Provide the (X, Y) coordinate of the cell's center where the given text is located.  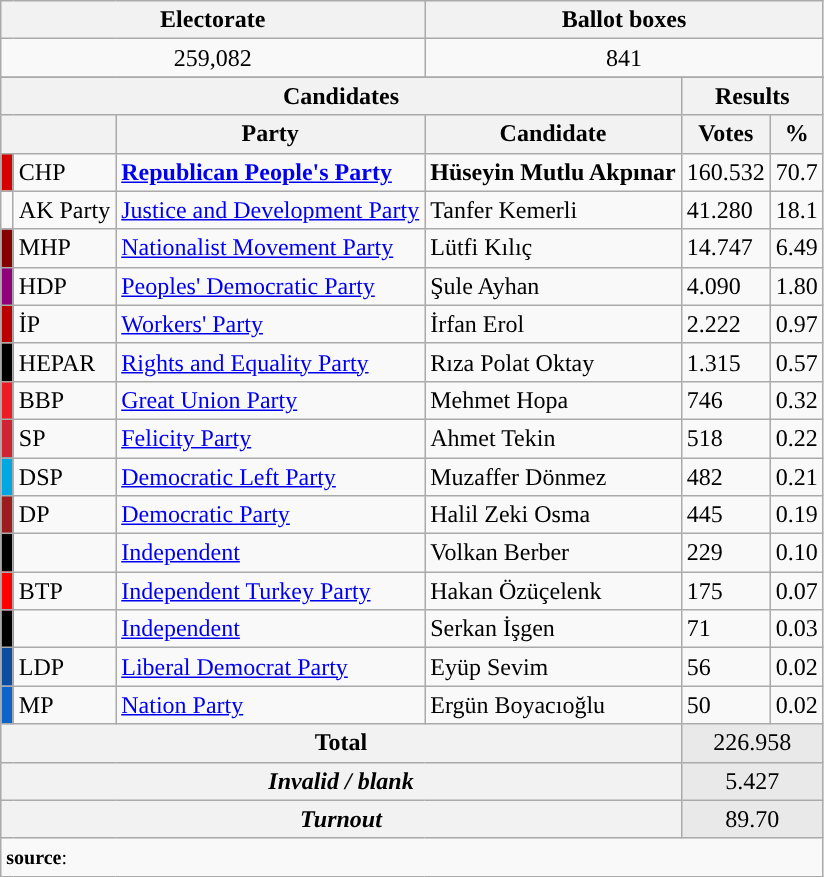
Candidates (341, 96)
71 (726, 629)
14.747 (726, 248)
BBP (64, 400)
50 (726, 705)
Şule Ayhan (553, 286)
18.1 (796, 210)
0.03 (796, 629)
Party (270, 134)
Democratic Party (270, 515)
MHP (64, 248)
Halil Zeki Osma (553, 515)
0.10 (796, 553)
BTP (64, 591)
41.280 (726, 210)
Total (341, 743)
Volkan Berber (553, 553)
5.427 (752, 781)
Rights and Equality Party (270, 362)
226.958 (752, 743)
Liberal Democrat Party (270, 667)
Serkan İşgen (553, 629)
0.97 (796, 324)
LDP (64, 667)
DP (64, 515)
Votes (726, 134)
Muzaffer Dönmez (553, 477)
Lütfi Kılıç (553, 248)
0.57 (796, 362)
160.532 (726, 172)
Turnout (341, 819)
source: (412, 857)
259,082 (213, 58)
Candidate (553, 134)
Workers' Party (270, 324)
Eyüp Sevim (553, 667)
Peoples' Democratic Party (270, 286)
4.090 (726, 286)
Ergün Boyacıoğlu (553, 705)
0.07 (796, 591)
Hüseyin Mutlu Akpınar (553, 172)
Felicity Party (270, 438)
2.222 (726, 324)
SP (64, 438)
0.21 (796, 477)
% (796, 134)
DSP (64, 477)
MP (64, 705)
841 (624, 58)
Independent Turkey Party (270, 591)
Justice and Development Party (270, 210)
1.80 (796, 286)
0.22 (796, 438)
Great Union Party (270, 400)
AK Party (64, 210)
6.49 (796, 248)
175 (726, 591)
Electorate (213, 20)
Nation Party (270, 705)
70.7 (796, 172)
CHP (64, 172)
Mehmet Hopa (553, 400)
229 (726, 553)
Rıza Polat Oktay (553, 362)
İP (64, 324)
HDP (64, 286)
518 (726, 438)
746 (726, 400)
Tanfer Kemerli (553, 210)
Nationalist Movement Party (270, 248)
Invalid / blank (341, 781)
İrfan Erol (553, 324)
1.315 (726, 362)
Republican People's Party (270, 172)
Democratic Left Party (270, 477)
482 (726, 477)
0.32 (796, 400)
Ahmet Tekin (553, 438)
Ballot boxes (624, 20)
HEPAR (64, 362)
89.70 (752, 819)
Results (752, 96)
445 (726, 515)
56 (726, 667)
Hakan Özüçelenk (553, 591)
0.19 (796, 515)
